Return [x, y] of the center of cell containing provided text 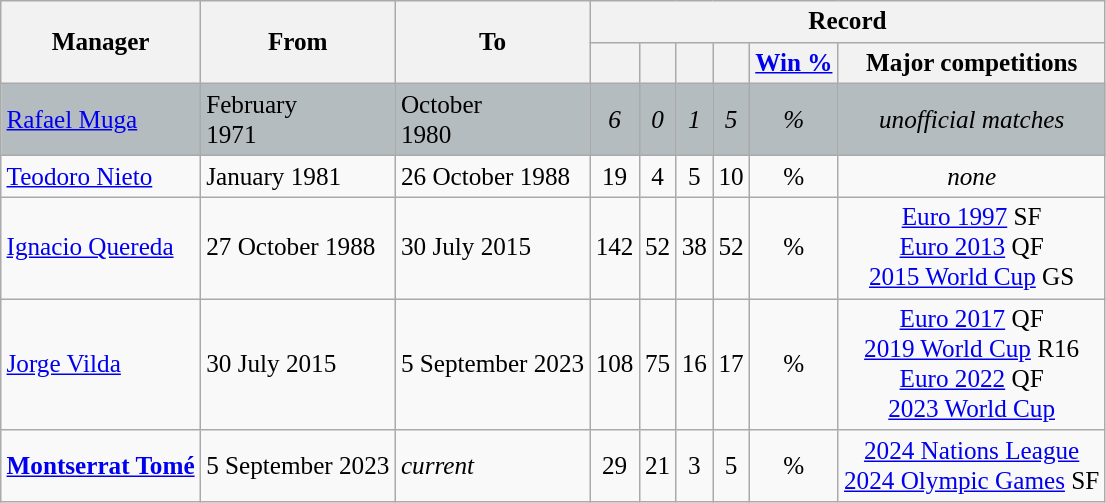
unofficial matches [972, 120]
75 [658, 364]
Major competitions [972, 63]
Euro 2017 QF2019 World Cup R16Euro 2022 QF2023 World Cup [972, 364]
From [298, 42]
21 [658, 466]
3 [694, 466]
27 October 1988 [298, 248]
108 [614, 364]
To [492, 42]
none [972, 176]
current [492, 466]
26 October 1988 [492, 176]
Teodoro Nieto [101, 176]
Record [848, 22]
Montserrat Tomé [101, 466]
Jorge Vilda [101, 364]
38 [694, 248]
4 [658, 176]
17 [732, 364]
Rafael Muga [101, 120]
10 [732, 176]
19 [614, 176]
29 [614, 466]
2024 Nations League 2024 Olympic Games SF [972, 466]
Euro 1997 SFEuro 2013 QF2015 World Cup GS [972, 248]
0 [658, 120]
Win % [794, 63]
October1980 [492, 120]
16 [694, 364]
142 [614, 248]
Ignacio Quereda [101, 248]
6 [614, 120]
January 1981 [298, 176]
February1971 [298, 120]
Manager [101, 42]
1 [694, 120]
